Pinpoint the cell where the given text exists, returning its [x, y] midpoint coordinate. 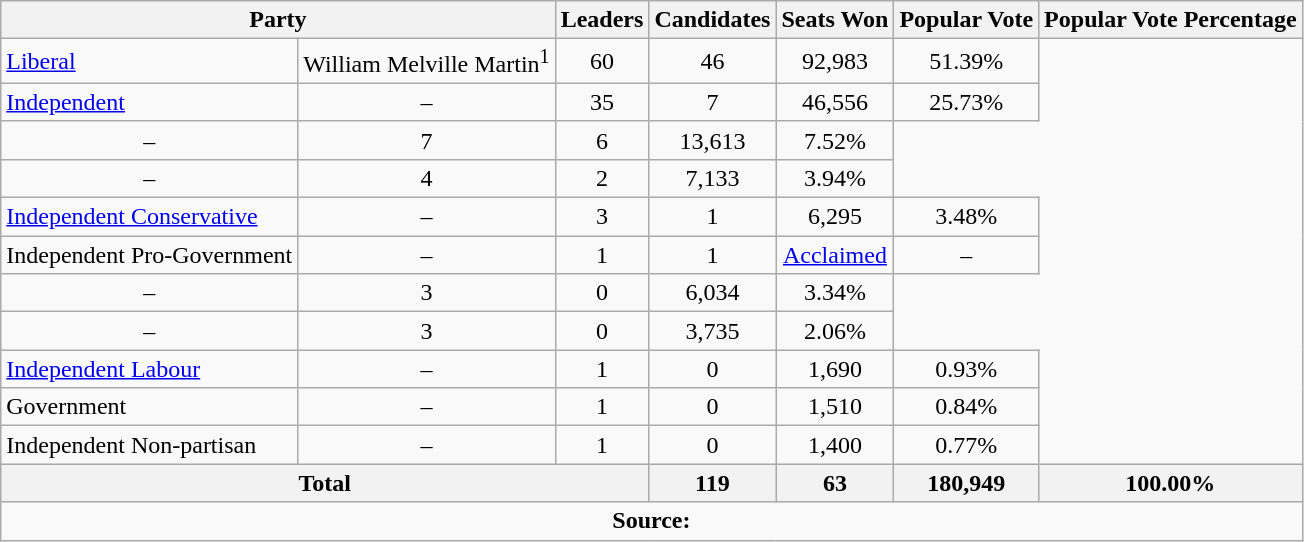
2 [602, 178]
Party [278, 20]
Independent Pro-Government [150, 255]
3.48% [966, 217]
51.39% [966, 62]
6,295 [835, 217]
Total [325, 483]
Candidates [712, 20]
Government [150, 407]
100.00% [1170, 483]
Popular Vote Percentage [1170, 20]
1,510 [835, 407]
Source: [652, 521]
Liberal [150, 62]
119 [712, 483]
46 [712, 62]
Independent [150, 102]
Independent Non-partisan [150, 445]
180,949 [966, 483]
Leaders [602, 20]
Independent Labour [150, 369]
William Melville Martin1 [426, 62]
3,735 [712, 331]
3.94% [835, 178]
Popular Vote [966, 20]
1,690 [835, 369]
0.93% [966, 369]
7.52% [835, 140]
60 [602, 62]
2.06% [835, 331]
4 [426, 178]
7,133 [712, 178]
13,613 [712, 140]
35 [602, 102]
6 [602, 140]
6,034 [712, 293]
1,400 [835, 445]
Independent Conservative [150, 217]
46,556 [835, 102]
63 [835, 483]
92,983 [835, 62]
Seats Won [835, 20]
0.84% [966, 407]
0.77% [966, 445]
Acclaimed [835, 255]
25.73% [966, 102]
3.34% [835, 293]
